Detect which cell encompasses the target text, then output its [X, Y] center coordinate. 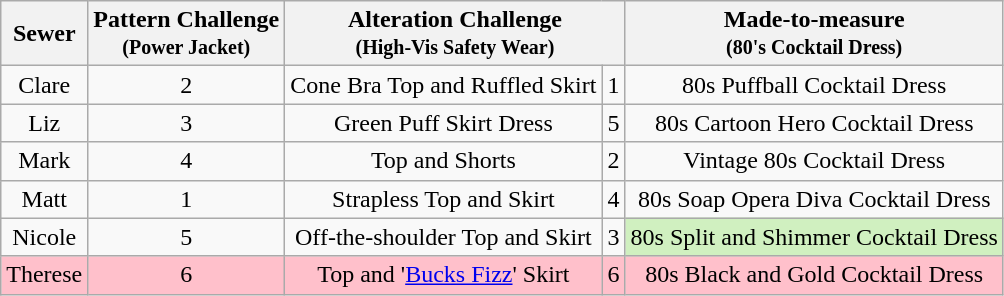
Pattern Challenge(Power Jacket) [186, 34]
Green Puff Skirt Dress [444, 123]
Top and Shorts [444, 161]
Mark [44, 161]
Alteration Challenge(High-Vis Safety Wear) [455, 34]
Nicole [44, 237]
80s Soap Opera Diva Cocktail Dress [814, 199]
Matt [44, 199]
Strapless Top and Skirt [444, 199]
Liz [44, 123]
80s Puffball Cocktail Dress [814, 85]
Vintage 80s Cocktail Dress [814, 161]
Top and 'Bucks Fizz' Skirt [444, 275]
Clare [44, 85]
Sewer [44, 34]
Therese [44, 275]
80s Cartoon Hero Cocktail Dress [814, 123]
Off-the-shoulder Top and Skirt [444, 237]
Cone Bra Top and Ruffled Skirt [444, 85]
80s Black and Gold Cocktail Dress [814, 275]
Made-to-measure(80's Cocktail Dress) [814, 34]
80s Split and Shimmer Cocktail Dress [814, 237]
